Return [X, Y] of the center of cell containing provided text 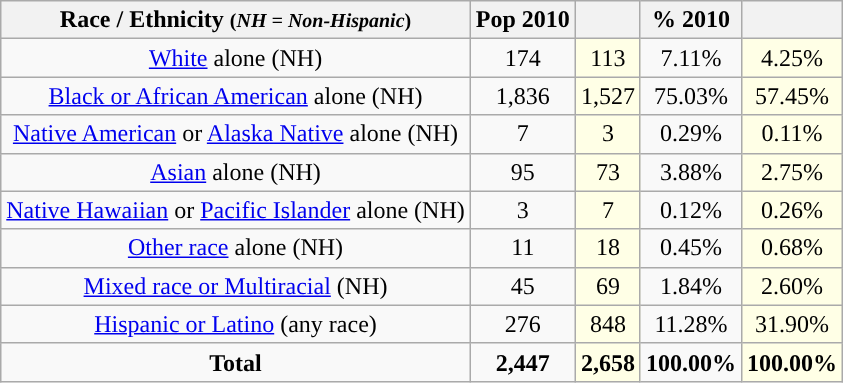
45 [522, 286]
18 [608, 248]
Mixed race or Multiracial (NH) [236, 286]
57.45% [792, 96]
2.75% [792, 172]
174 [522, 58]
1.84% [690, 286]
95 [522, 172]
Hispanic or Latino (any race) [236, 324]
0.11% [792, 134]
0.45% [690, 248]
1,527 [608, 96]
Race / Ethnicity (NH = Non-Hispanic) [236, 20]
White alone (NH) [236, 58]
2,658 [608, 362]
113 [608, 58]
0.29% [690, 134]
Other race alone (NH) [236, 248]
% 2010 [690, 20]
73 [608, 172]
2,447 [522, 362]
848 [608, 324]
Total [236, 362]
0.26% [792, 210]
7.11% [690, 58]
Pop 2010 [522, 20]
4.25% [792, 58]
2.60% [792, 286]
1,836 [522, 96]
11.28% [690, 324]
75.03% [690, 96]
11 [522, 248]
31.90% [792, 324]
0.12% [690, 210]
Native American or Alaska Native alone (NH) [236, 134]
Black or African American alone (NH) [236, 96]
69 [608, 286]
276 [522, 324]
Asian alone (NH) [236, 172]
3.88% [690, 172]
Native Hawaiian or Pacific Islander alone (NH) [236, 210]
0.68% [792, 248]
